From the cell containing the given text, extract its center point as (X, Y) coordinate. 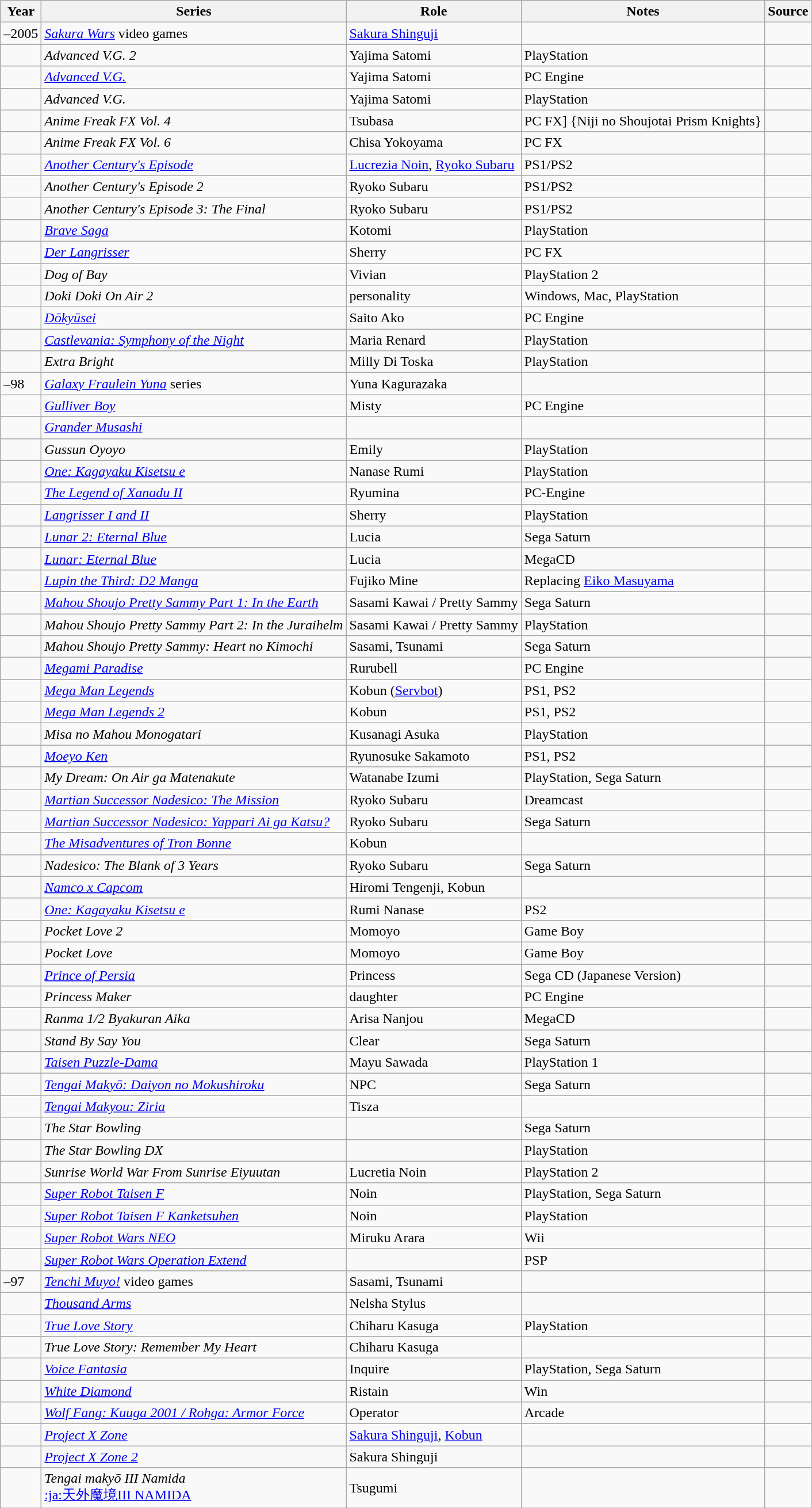
Langrisser I and II (194, 515)
My Dream: On Air ga Matenakute (194, 778)
The Star Bowling DX (194, 1150)
Mega Man Legends 2 (194, 712)
True Love Story: Remember My Heart (194, 1347)
Clear (434, 1041)
Sega CD (Japanese Version) (643, 975)
Super Robot Taisen F Kanketsuhen (194, 1216)
Sakura Wars video games (194, 33)
Vivian (434, 274)
Voice Fantasia (194, 1369)
Source (788, 12)
Windows, Mac, PlayStation (643, 296)
Moeyo Ken (194, 756)
Super Robot Taisen F (194, 1194)
Namco x Capcom (194, 887)
Year (21, 12)
daughter (434, 997)
Arisa Nanjou (434, 1019)
Stand By Say You (194, 1041)
Princess Maker (194, 997)
Tsubasa (434, 121)
Tengai makyō III Namida:ja:天外魔境III NAMIDA (194, 1488)
Miruku Arara (434, 1238)
Megami Paradise (194, 669)
Hiromi Tengenji, Kobun (434, 887)
personality (434, 296)
Yuna Kagurazaka (434, 384)
Anime Freak FX Vol. 4 (194, 121)
Pocket Love (194, 953)
Tsugumi (434, 1488)
Advanced V.G. 2 (194, 55)
Kusanagi Asuka (434, 734)
The Misadventures of Tron Bonne (194, 843)
Taisen Puzzle-Dama (194, 1063)
Lunar 2: Eternal Blue (194, 537)
Ranma 1/2 Byakuran Aika (194, 1019)
Martian Successor Nadesico: Yappari Ai ga Katsu? (194, 822)
Milly Di Toska (434, 362)
Nelsha Stylus (434, 1303)
The Legend of Xanadu II (194, 493)
Chisa Yokoyama (434, 143)
–98 (21, 384)
Mahou Shoujo Pretty Sammy Part 1: In the Earth (194, 602)
Tenchi Muyo! video games (194, 1281)
Kobun (Servbot) (434, 690)
PS2 (643, 909)
Gussun Oyoyo (194, 449)
Ristain (434, 1391)
Notes (643, 12)
Dreamcast (643, 800)
True Love Story (194, 1325)
Mahou Shoujo Pretty Sammy: Heart no Kimochi (194, 647)
Tengai Makyou: Ziria (194, 1106)
Another Century's Episode (194, 165)
Win (643, 1391)
Nanase Rumi (434, 471)
Project X Zone (194, 1435)
Rumi Nanase (434, 909)
Mayu Sawada (434, 1063)
Der Langrisser (194, 252)
Rurubell (434, 669)
Mahou Shoujo Pretty Sammy Part 2: In the Juraihelm (194, 624)
Another Century's Episode 3: The Final (194, 208)
Doki Doki On Air 2 (194, 296)
–97 (21, 1281)
Anime Freak FX Vol. 6 (194, 143)
Role (434, 12)
Castlevania: Symphony of the Night (194, 340)
Nadesico: The Blank of 3 Years (194, 865)
The Star Bowling (194, 1128)
PlayStation 1 (643, 1063)
Lucrezia Noin, Ryoko Subaru (434, 165)
Replacing Eiko Masuyama (643, 581)
Dog of Bay (194, 274)
Misty (434, 406)
Mega Man Legends (194, 690)
Princess (434, 975)
Lupin the Third: D2 Manga (194, 581)
Maria Renard (434, 340)
Martian Successor Nadesico: The Mission (194, 800)
Sunrise World War From Sunrise Eiyuutan (194, 1172)
Fujiko Mine (434, 581)
White Diamond (194, 1391)
PC FX] {Niji no Shoujotai Prism Knights} (643, 121)
Kotomi (434, 230)
Super Robot Wars NEO (194, 1238)
Wolf Fang: Kuuga 2001 / Rohga: Armor Force (194, 1413)
Misa no Mahou Monogatari (194, 734)
Ryunosuke Sakamoto (434, 756)
Arcade (643, 1413)
Emily (434, 449)
Tisza (434, 1106)
NPC (434, 1085)
PSP (643, 1259)
Inquire (434, 1369)
Galaxy Fraulein Yuna series (194, 384)
Watanabe Izumi (434, 778)
Saito Ako (434, 318)
Extra Bright (194, 362)
Lucretia Noin (434, 1172)
Brave Saga (194, 230)
Ryumina (434, 493)
Prince of Persia (194, 975)
Project X Zone 2 (194, 1457)
Wii (643, 1238)
Gulliver Boy (194, 406)
Thousand Arms (194, 1303)
Sakura Shinguji, Kobun (434, 1435)
Operator (434, 1413)
Grander Musashi (194, 427)
Pocket Love 2 (194, 931)
–2005 (21, 33)
Dōkyūsei (194, 318)
Another Century's Episode 2 (194, 186)
PC-Engine (643, 493)
Series (194, 12)
Lunar: Eternal Blue (194, 559)
Super Robot Wars Operation Extend (194, 1259)
Tengai Makyō: Daiyon no Mokushiroku (194, 1085)
